Locate the cell with the specified text and output its (X, Y) center coordinate. 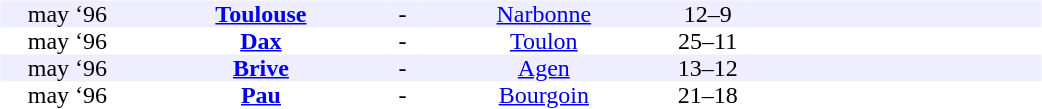
12–9 (708, 14)
25–11 (708, 42)
Toulouse (260, 14)
Toulon (544, 42)
13–12 (708, 68)
Agen (544, 68)
Dax (260, 42)
Narbonne (544, 14)
21–18 (708, 96)
Brive (260, 68)
Bourgoin (544, 96)
Pau (260, 96)
